From the cell containing the given text, extract its center point as (X, Y) coordinate. 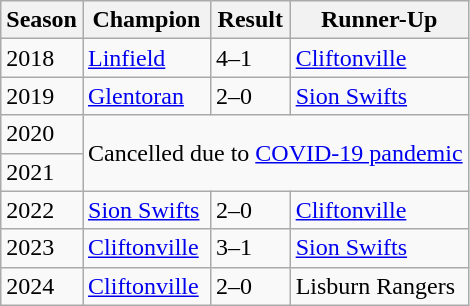
2019 (42, 96)
2023 (42, 248)
4–1 (250, 58)
Season (42, 20)
Linfield (146, 58)
2018 (42, 58)
Lisburn Rangers (379, 286)
Champion (146, 20)
3–1 (250, 248)
2022 (42, 210)
2020 (42, 134)
Result (250, 20)
Cancelled due to COVID-19 pandemic (275, 153)
2021 (42, 172)
2024 (42, 286)
Glentoran (146, 96)
Runner-Up (379, 20)
